Determine the (x, y) coordinate at the center of the cell enclosing the given text.  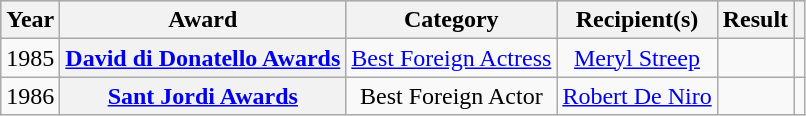
Year (30, 20)
Sant Jordi Awards (203, 96)
Result (755, 20)
1986 (30, 96)
Award (203, 20)
Category (452, 20)
Meryl Streep (637, 58)
Best Foreign Actress (452, 58)
Robert De Niro (637, 96)
David di Donatello Awards (203, 58)
1985 (30, 58)
Recipient(s) (637, 20)
Best Foreign Actor (452, 96)
